Identify which cell holds the provided text, then report its (X, Y) central coordinate. 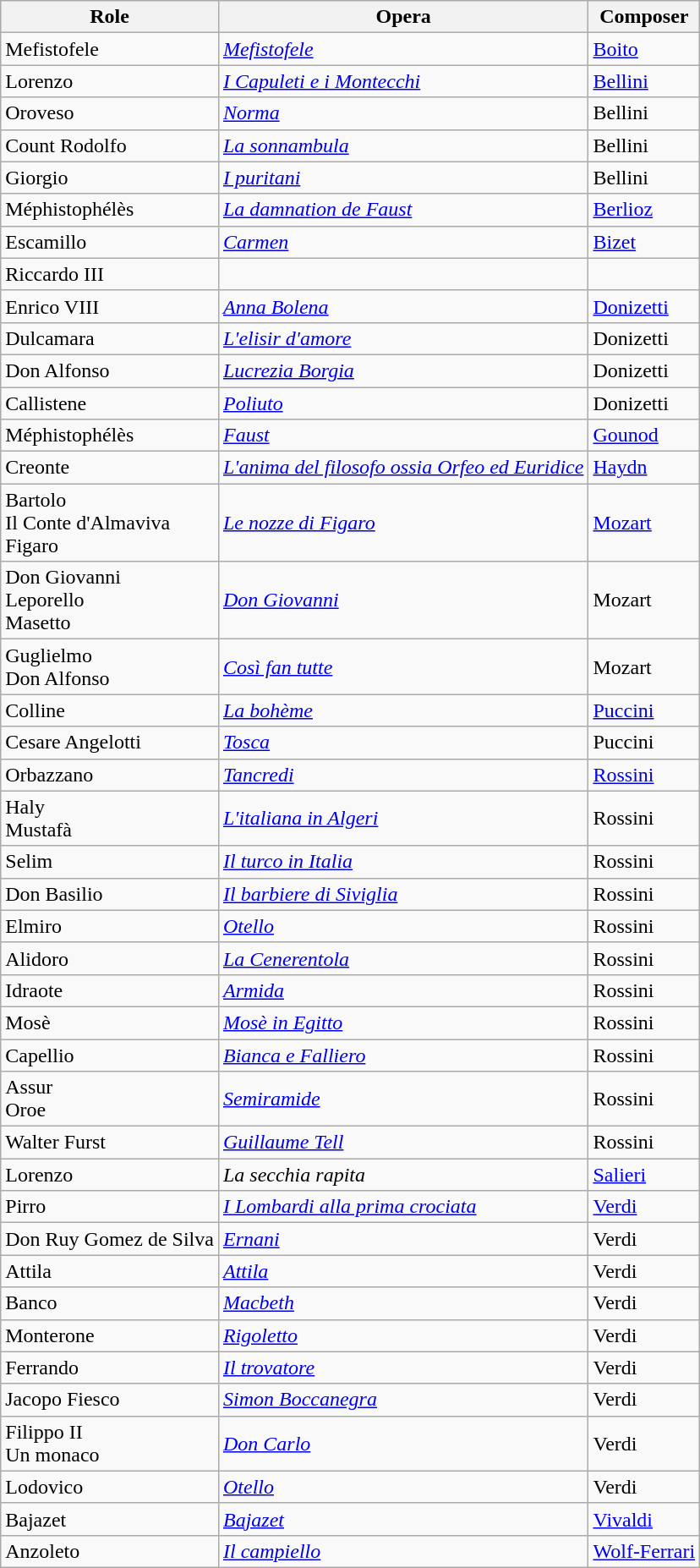
Mosè (110, 1022)
HalyMustafà (110, 819)
Dulcamara (110, 338)
Count Rodolfo (110, 145)
Lucrezia Borgia (403, 370)
Berlioz (644, 210)
Haydn (644, 468)
Capellio (110, 1055)
L'elisir d'amore (403, 338)
Pirro (110, 1207)
Don Basilio (110, 894)
Don Ruy Gomez de Silva (110, 1239)
Escamillo (110, 242)
Il barbiere di Siviglia (403, 894)
Il turco in Italia (403, 862)
Callistene (110, 403)
Lodovico (110, 1487)
Don Carlo (403, 1443)
Don Giovanni (403, 600)
Gounod (644, 436)
Le nozze di Figaro (403, 523)
Bizet (644, 242)
Idraote (110, 990)
AssurOroe (110, 1099)
Carmen (403, 242)
Semiramide (403, 1099)
Giorgio (110, 178)
Rigoletto (403, 1335)
Elmiro (110, 926)
Bianca e Falliero (403, 1055)
I puritani (403, 178)
Filippo IIUn monaco (110, 1443)
Boito (644, 49)
Il trovatore (403, 1368)
La damnation de Faust (403, 210)
Salieri (644, 1175)
Il campiello (403, 1551)
La Cenerentola (403, 958)
Monterone (110, 1335)
BartoloIl Conte d'AlmavivaFigaro (110, 523)
Wolf-Ferrari (644, 1551)
Anzoleto (110, 1551)
Norma (403, 113)
La bohème (403, 710)
Opera (403, 17)
Simon Boccanegra (403, 1400)
Faust (403, 436)
Armida (403, 990)
Così fan tutte (403, 666)
Tancredi (403, 775)
GuglielmoDon Alfonso (110, 666)
Ferrando (110, 1368)
Don Alfonso (110, 370)
Don GiovanniLeporelloMasetto (110, 600)
Anna Bolena (403, 306)
I Lombardi alla prima crociata (403, 1207)
L'anima del filosofo ossia Orfeo ed Euridice (403, 468)
L'italiana in Algeri (403, 819)
Ernani (403, 1239)
Macbeth (403, 1303)
Cesare Angelotti (110, 743)
Walter Furst (110, 1143)
Orbazzano (110, 775)
Banco (110, 1303)
La secchia rapita (403, 1175)
Role (110, 17)
La sonnambula (403, 145)
Tosca (403, 743)
Composer (644, 17)
Mosè in Egitto (403, 1022)
Jacopo Fiesco (110, 1400)
Riccardo III (110, 274)
I Capuleti e i Montecchi (403, 81)
Guillaume Tell (403, 1143)
Poliuto (403, 403)
Enrico VIII (110, 306)
Selim (110, 862)
Creonte (110, 468)
Colline (110, 710)
Alidoro (110, 958)
Oroveso (110, 113)
Vivaldi (644, 1519)
